Extract the [x, y] coordinate from the center of the cell holding the provided text.  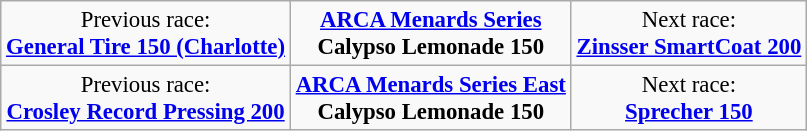
ARCA Menards Series Calypso Lemonade 150 [430, 34]
Previous race: Crosley Record Pressing 200 [146, 98]
Next race: Zinsser SmartCoat 200 [688, 34]
Next race: Sprecher 150 [688, 98]
Previous race: General Tire 150 (Charlotte) [146, 34]
ARCA Menards Series East Calypso Lemonade 150 [430, 98]
